Output the [X, Y] coordinate of the center of the cell containing the given text.  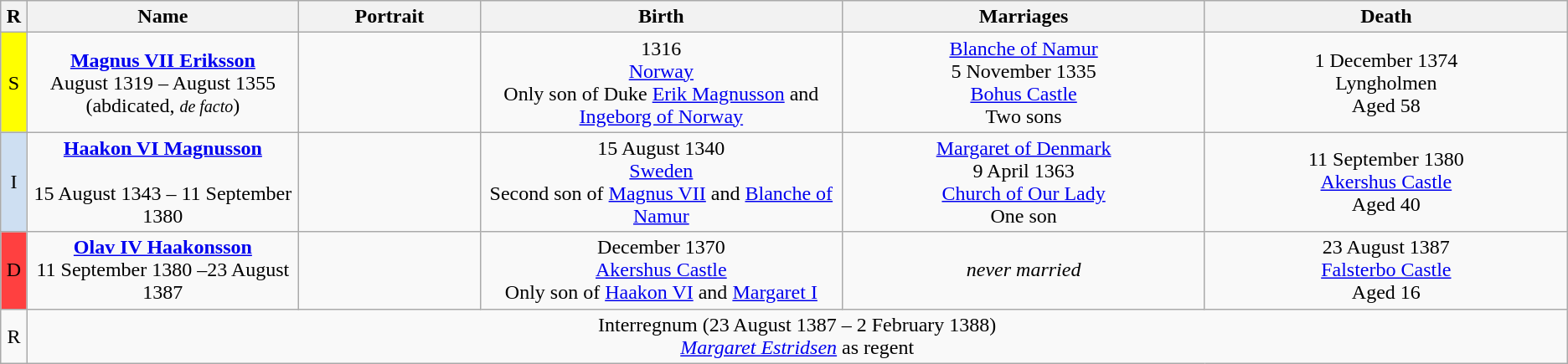
Birth [662, 17]
Margaret of Denmark9 April 1363Church of Our LadyOne son [1024, 182]
S [13, 82]
Marriages [1024, 17]
Olav IV Haakonsson11 September 1380 –23 August 1387 [162, 270]
Interregnum (23 August 1387 – 2 February 1388)Margaret Estridsen as regent [797, 336]
Blanche of Namur5 November 1335Bohus CastleTwo sons [1024, 82]
11 September 1380Akershus CastleAged 40 [1385, 182]
1 December 1374LyngholmenAged 58 [1385, 82]
Name [162, 17]
23 August 1387Falsterbo CastleAged 16 [1385, 270]
1316NorwayOnly son of Duke Erik Magnusson and Ingeborg of Norway [662, 82]
Magnus VII ErikssonAugust 1319 – August 1355 (abdicated, de facto) [162, 82]
Death [1385, 17]
I [13, 182]
15 August 1340SwedenSecond son of Magnus VII and Blanche of Namur [662, 182]
Portrait [389, 17]
D [13, 270]
Haakon VI Magnusson15 August 1343 – 11 September 1380 [162, 182]
never married [1024, 270]
December 1370Akershus CastleOnly son of Haakon VI and Margaret I [662, 270]
